Search for the cell housing the specified text and yield its [x, y] center coordinate. 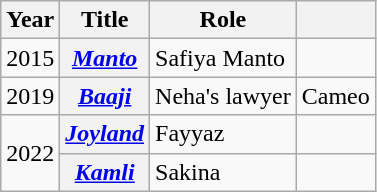
Year [30, 20]
Title [105, 20]
Neha's lawyer [224, 96]
Manto [105, 58]
Fayyaz [224, 134]
Role [224, 20]
2019 [30, 96]
Joyland [105, 134]
Safiya Manto [224, 58]
Baaji [105, 96]
Sakina [224, 172]
2015 [30, 58]
2022 [30, 153]
Kamli [105, 172]
Cameo [336, 96]
